Find where the given text appears and provide that cell's center as (X, Y) coordinate. 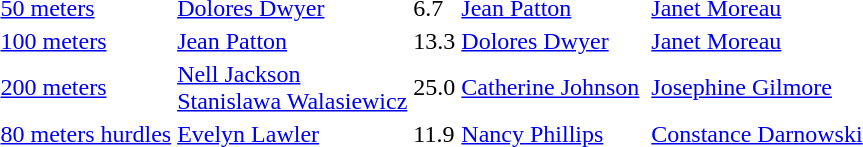
Jean Patton (292, 41)
Nell JacksonStanislawa Walasiewicz (292, 88)
Catherine Johnson (550, 88)
Dolores Dwyer (550, 41)
13.3 (434, 41)
25.0 (434, 88)
